Scan for the cell matching the given text and deliver its [x, y] coordinate at center. 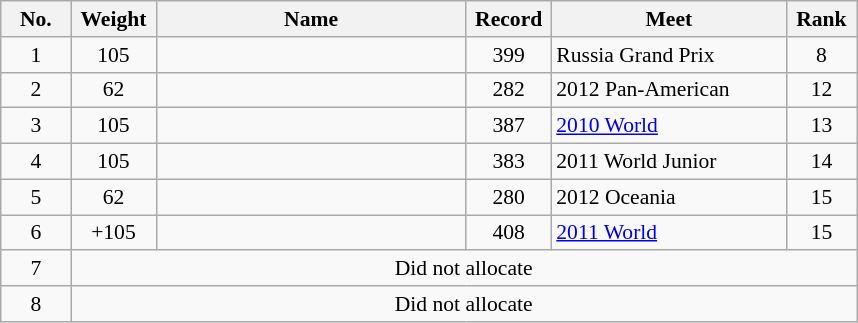
1 [36, 55]
2011 World [668, 233]
Record [508, 19]
4 [36, 162]
280 [508, 197]
408 [508, 233]
383 [508, 162]
13 [821, 126]
Weight [114, 19]
3 [36, 126]
14 [821, 162]
2010 World [668, 126]
387 [508, 126]
2012 Oceania [668, 197]
12 [821, 90]
No. [36, 19]
Meet [668, 19]
2 [36, 90]
282 [508, 90]
7 [36, 269]
Rank [821, 19]
399 [508, 55]
2011 World Junior [668, 162]
Russia Grand Prix [668, 55]
Name [311, 19]
+105 [114, 233]
2012 Pan-American [668, 90]
5 [36, 197]
6 [36, 233]
